Capture the cell that displays the provided text and extract its (X, Y) central coordinate. 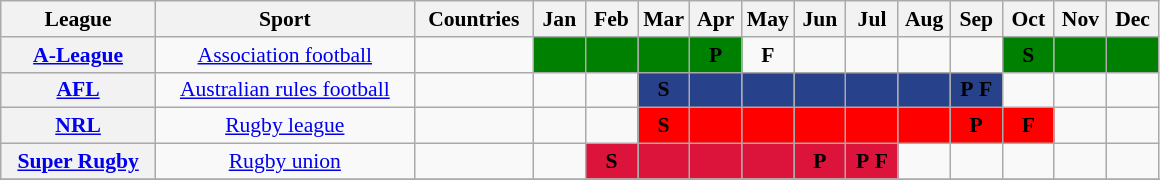
Jul (872, 19)
AFL (78, 90)
Apr (716, 19)
League (78, 19)
Aug (924, 19)
A-League (78, 55)
Jan (559, 19)
Super Rugby (78, 162)
Dec (1132, 19)
Nov (1080, 19)
Association football (284, 55)
Feb (611, 19)
Oct (1028, 19)
Mar (664, 19)
Jun (820, 19)
Sep (976, 19)
Countries (474, 19)
May (768, 19)
Rugby union (284, 162)
Sport (284, 19)
Australian rules football (284, 90)
Rugby league (284, 126)
NRL (78, 126)
